Capture the cell that displays the provided text and extract its [x, y] central coordinate. 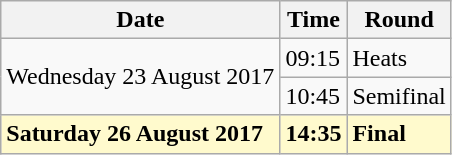
Date [140, 20]
09:15 [314, 58]
14:35 [314, 134]
Final [399, 134]
Time [314, 20]
10:45 [314, 96]
Round [399, 20]
Semifinal [399, 96]
Wednesday 23 August 2017 [140, 77]
Heats [399, 58]
Saturday 26 August 2017 [140, 134]
